Return [X, Y] of the center of cell containing provided text 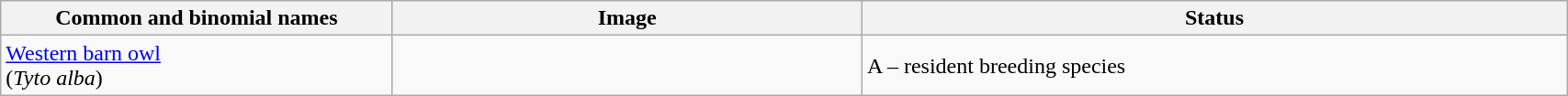
Western barn owl(Tyto alba) [197, 66]
Status [1214, 18]
Common and binomial names [197, 18]
A – resident breeding species [1214, 66]
Image [626, 18]
